Search for the cell housing the specified text and yield its [X, Y] center coordinate. 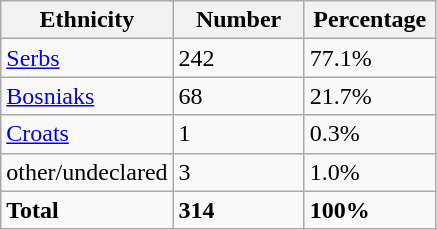
1.0% [370, 172]
Ethnicity [87, 20]
314 [238, 210]
68 [238, 96]
Percentage [370, 20]
other/undeclared [87, 172]
21.7% [370, 96]
1 [238, 134]
100% [370, 210]
0.3% [370, 134]
Number [238, 20]
Bosniaks [87, 96]
3 [238, 172]
Serbs [87, 58]
Total [87, 210]
242 [238, 58]
77.1% [370, 58]
Croats [87, 134]
